Capture the cell that displays the provided text and extract its [X, Y] central coordinate. 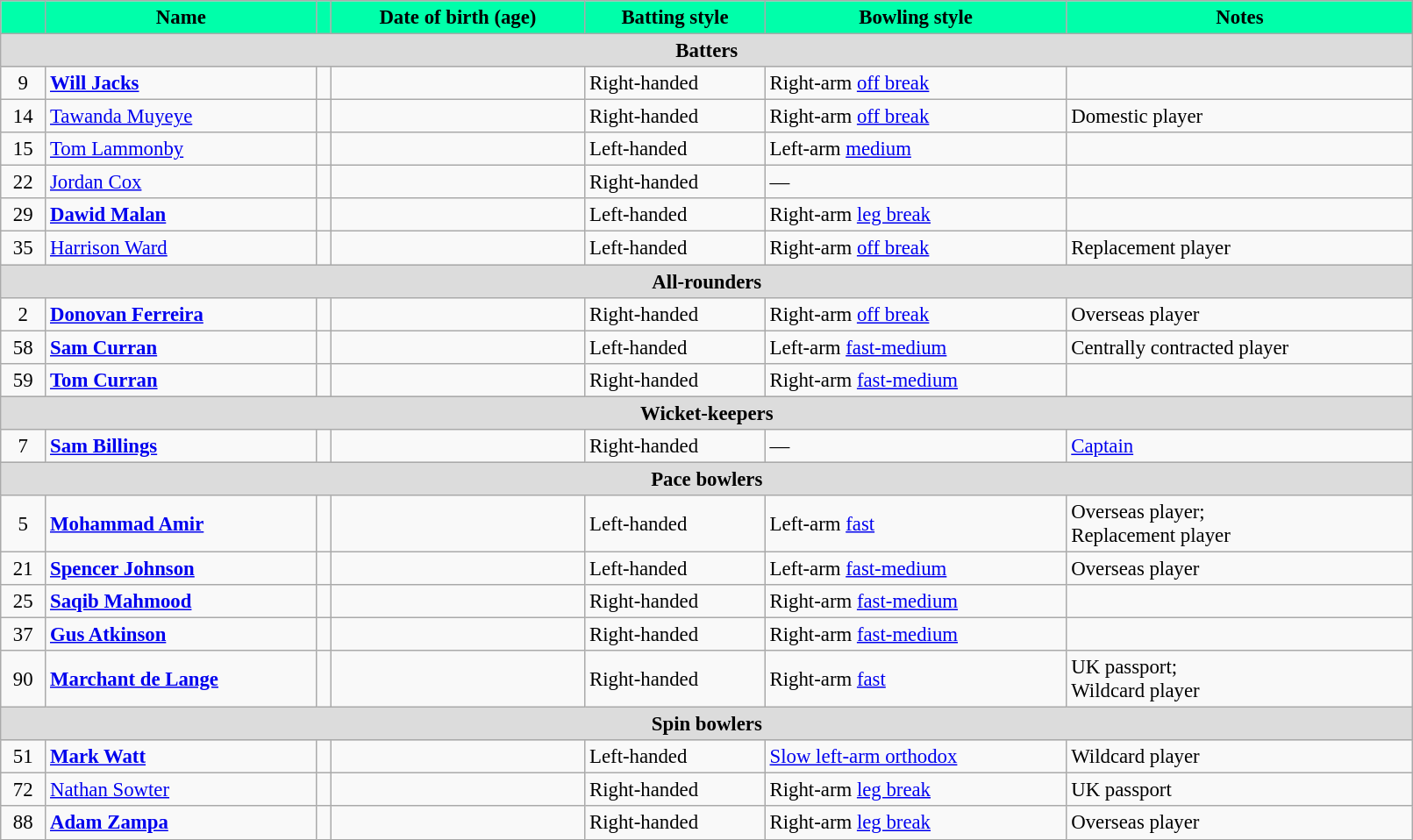
21 [23, 568]
Saqib Mahmood [181, 602]
Domestic player [1240, 117]
Nathan Sowter [181, 790]
7 [23, 446]
Spencer Johnson [181, 568]
UK passport [1240, 790]
Gus Atkinson [181, 635]
Right-arm fast [916, 679]
Tawanda Muyeye [181, 117]
UK passport; Wildcard player [1240, 679]
15 [23, 149]
Wildcard player [1240, 757]
Jordan Cox [181, 182]
Left-arm medium [916, 149]
9 [23, 83]
Dawid Malan [181, 215]
35 [23, 248]
Captain [1240, 446]
Tom Curran [181, 380]
Mark Watt [181, 757]
59 [23, 380]
2 [23, 314]
22 [23, 182]
Mohammad Amir [181, 524]
Overseas player; Replacement player [1240, 524]
29 [23, 215]
90 [23, 679]
14 [23, 117]
Bowling style [916, 18]
58 [23, 347]
Notes [1240, 18]
Tom Lammonby [181, 149]
Will Jacks [181, 83]
Sam Billings [181, 446]
Batting style [675, 18]
All-rounders [707, 281]
Marchant de Lange [181, 679]
72 [23, 790]
Slow left-arm orthodox [916, 757]
Adam Zampa [181, 823]
88 [23, 823]
Wicket-keepers [707, 413]
Left-arm fast [916, 524]
5 [23, 524]
Name [181, 18]
Spin bowlers [707, 724]
Sam Curran [181, 347]
Replacement player [1240, 248]
Harrison Ward [181, 248]
25 [23, 602]
51 [23, 757]
Donovan Ferreira [181, 314]
Pace bowlers [707, 479]
37 [23, 635]
Date of birth (age) [458, 18]
Batters [707, 51]
Centrally contracted player [1240, 347]
